Provide the [x, y] coordinate of the cell's center where the given text is located.  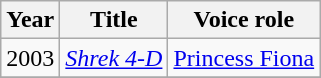
Shrek 4-D [114, 58]
2003 [30, 58]
Year [30, 20]
Title [114, 20]
Voice role [244, 20]
Princess Fiona [244, 58]
